Extract the [X, Y] coordinate from the center of the cell holding the provided text.  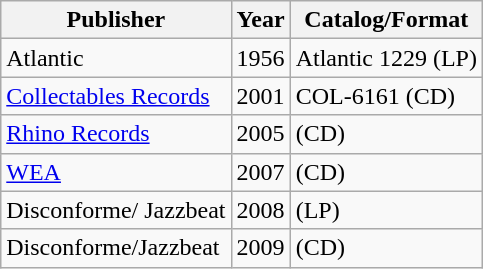
Publisher [116, 20]
2009 [260, 248]
2005 [260, 134]
Atlantic 1229 (LP) [386, 58]
2001 [260, 96]
Atlantic [116, 58]
Disconforme/ Jazzbeat [116, 210]
Disconforme/Jazzbeat [116, 248]
Catalog/Format [386, 20]
Year [260, 20]
1956 [260, 58]
(LP) [386, 210]
COL-6161 (CD) [386, 96]
Rhino Records [116, 134]
2008 [260, 210]
Collectables Records [116, 96]
2007 [260, 172]
WEA [116, 172]
